Search for the cell housing the specified text and yield its [x, y] center coordinate. 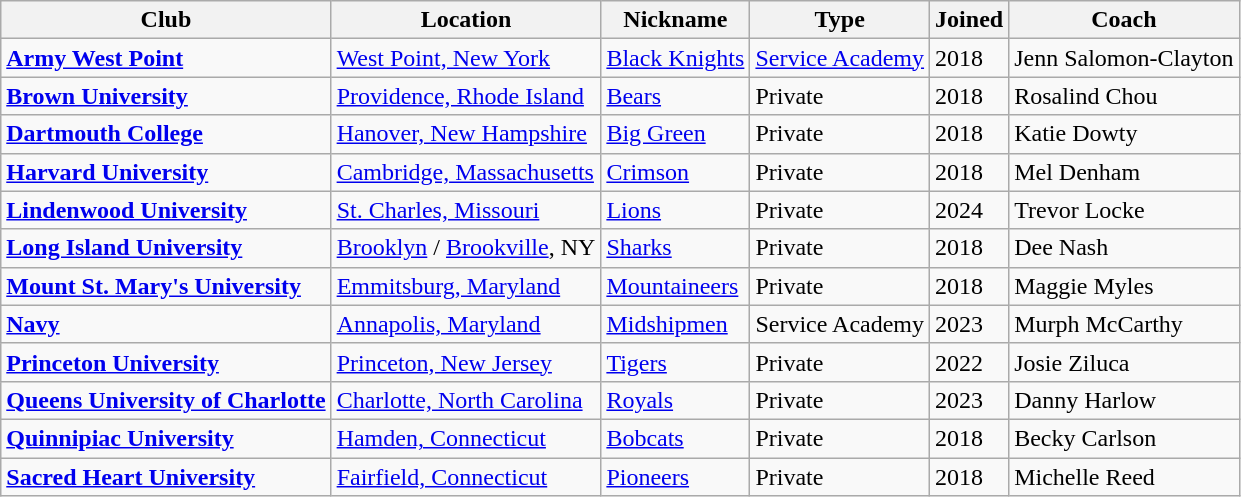
Queens University of Charlotte [166, 400]
Michelle Reed [1124, 477]
Trevor Locke [1124, 210]
2024 [970, 210]
Danny Harlow [1124, 400]
Katie Dowty [1124, 134]
Emmitsburg, Maryland [466, 286]
Dee Nash [1124, 248]
Long Island University [166, 248]
Harvard University [166, 172]
Becky Carlson [1124, 438]
Royals [676, 400]
Annapolis, Maryland [466, 324]
Coach [1124, 20]
Midshipmen [676, 324]
Nickname [676, 20]
Type [840, 20]
Lions [676, 210]
Big Green [676, 134]
Hanover, New Hampshire [466, 134]
Sacred Heart University [166, 477]
St. Charles, Missouri [466, 210]
Army West Point [166, 58]
Crimson [676, 172]
Murph McCarthy [1124, 324]
Mountaineers [676, 286]
Navy [166, 324]
2022 [970, 362]
Cambridge, Massachusetts [466, 172]
Charlotte, North Carolina [466, 400]
West Point, New York [466, 58]
Pioneers [676, 477]
Hamden, Connecticut [466, 438]
Location [466, 20]
Dartmouth College [166, 134]
Joined [970, 20]
Brown University [166, 96]
Princeton, New Jersey [466, 362]
Brooklyn / Brookville, NY [466, 248]
Quinnipiac University [166, 438]
Jenn Salomon-Clayton [1124, 58]
Maggie Myles [1124, 286]
Sharks [676, 248]
Mel Denham [1124, 172]
Princeton University [166, 362]
Mount St. Mary's University [166, 286]
Rosalind Chou [1124, 96]
Bears [676, 96]
Black Knights [676, 58]
Fairfield, Connecticut [466, 477]
Lindenwood University [166, 210]
Providence, Rhode Island [466, 96]
Club [166, 20]
Bobcats [676, 438]
Tigers [676, 362]
Josie Ziluca [1124, 362]
